Provide the (X, Y) coordinate of the cell's center where the given text is located.  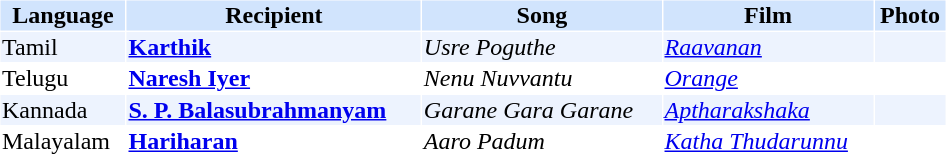
Language (62, 15)
Orange (768, 79)
Tamil (62, 47)
Photo (910, 15)
Recipient (274, 15)
Kannada (62, 110)
Raavanan (768, 47)
Aptharakshaka (768, 110)
Garane Gara Garane (542, 110)
Nenu Nuvvantu (542, 79)
Telugu (62, 79)
Film (768, 15)
Karthik (274, 47)
Naresh Iyer (274, 79)
S. P. Balasubrahmanyam (274, 110)
Usre Poguthe (542, 47)
Song (542, 15)
